Extract the (x, y) coordinate from the center of the cell holding the provided text.  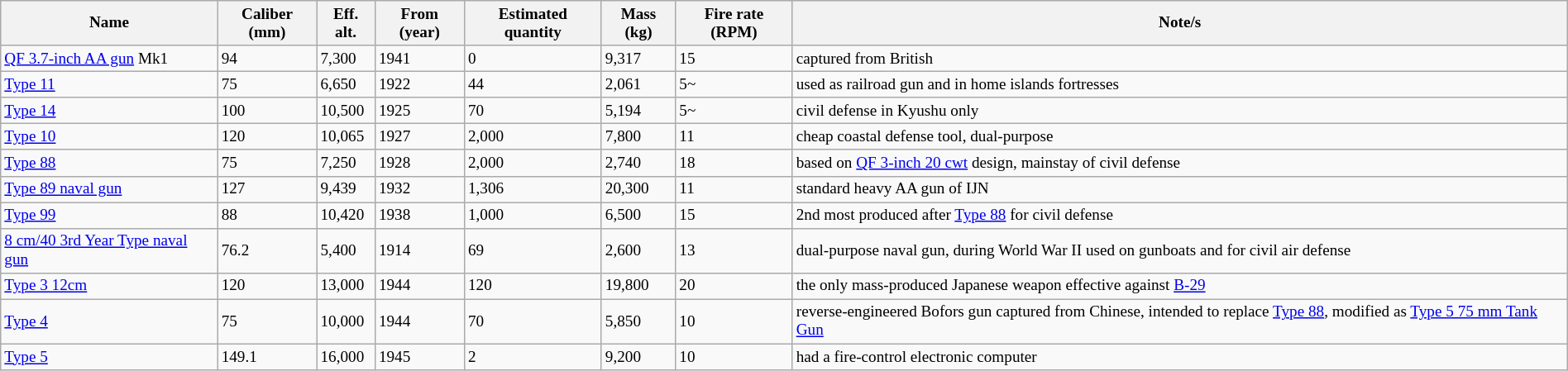
9,439 (346, 189)
5,850 (638, 321)
Eff. alt. (346, 23)
1938 (419, 216)
10,000 (346, 321)
Type 11 (109, 84)
Type 99 (109, 216)
10,420 (346, 216)
1,306 (533, 189)
2,061 (638, 84)
20 (734, 286)
94 (267, 59)
10,065 (346, 137)
19,800 (638, 286)
7,300 (346, 59)
13,000 (346, 286)
Fire rate (RPM) (734, 23)
2,600 (638, 250)
2,740 (638, 163)
1932 (419, 189)
127 (267, 189)
5,400 (346, 250)
7,250 (346, 163)
Type 89 naval gun (109, 189)
reverse-engineered Bofors gun captured from Chinese, intended to replace Type 88, modified as Type 5 75 mm Tank Gun (1179, 321)
1945 (419, 357)
1,000 (533, 216)
based on QF 3-inch 20 cwt design, mainstay of civil defense (1179, 163)
0 (533, 59)
20,300 (638, 189)
Type 3 12cm (109, 286)
88 (267, 216)
QF 3.7-inch AA gun Mk1 (109, 59)
dual-purpose naval gun, during World War II used on gunboats and for civil air defense (1179, 250)
6,500 (638, 216)
10,500 (346, 111)
44 (533, 84)
cheap coastal defense tool, dual-purpose (1179, 137)
Type 10 (109, 137)
9,317 (638, 59)
1927 (419, 137)
1914 (419, 250)
5,194 (638, 111)
1922 (419, 84)
1925 (419, 111)
used as railroad gun and in home islands fortresses (1179, 84)
6,650 (346, 84)
1928 (419, 163)
2nd most produced after Type 88 for civil defense (1179, 216)
the only mass-produced Japanese weapon effective against B-29 (1179, 286)
9,200 (638, 357)
Type 4 (109, 321)
7,800 (638, 137)
2 (533, 357)
Note/s (1179, 23)
16,000 (346, 357)
69 (533, 250)
Caliber (mm) (267, 23)
Type 5 (109, 357)
76.2 (267, 250)
Type 14 (109, 111)
had a fire-control electronic computer (1179, 357)
Mass (kg) (638, 23)
From (year) (419, 23)
Type 88 (109, 163)
149.1 (267, 357)
18 (734, 163)
civil defense in Kyushu only (1179, 111)
Estimated quantity (533, 23)
13 (734, 250)
1941 (419, 59)
captured from British (1179, 59)
100 (267, 111)
8 cm/40 3rd Year Type naval gun (109, 250)
standard heavy AA gun of IJN (1179, 189)
Name (109, 23)
